Determine the [x, y] coordinate at the center of the cell enclosing the given text.  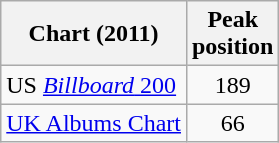
US Billboard 200 [94, 85]
Chart (2011) [94, 34]
189 [232, 85]
Peakposition [232, 34]
66 [232, 123]
UK Albums Chart [94, 123]
